Search for the cell housing the specified text and yield its [X, Y] center coordinate. 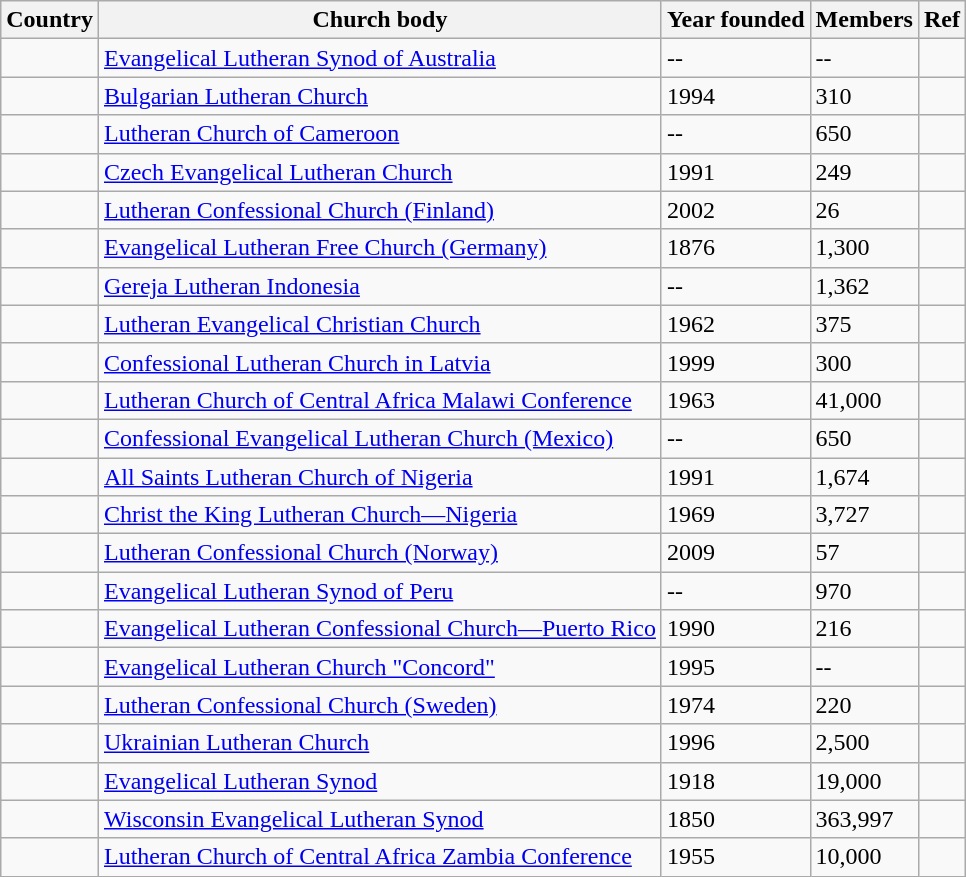
1963 [736, 400]
1,362 [864, 286]
310 [864, 96]
220 [864, 705]
375 [864, 324]
All Saints Lutheran Church of Nigeria [380, 477]
Ukrainian Lutheran Church [380, 743]
1850 [736, 819]
Czech Evangelical Lutheran Church [380, 172]
1974 [736, 705]
1969 [736, 515]
1918 [736, 781]
Evangelical Lutheran Confessional Church—Puerto Rico [380, 629]
19,000 [864, 781]
Evangelical Lutheran Free Church (Germany) [380, 248]
Lutheran Confessional Church (Norway) [380, 553]
Gereja Lutheran Indonesia [380, 286]
3,727 [864, 515]
Confessional Lutheran Church in Latvia [380, 362]
249 [864, 172]
Bulgarian Lutheran Church [380, 96]
1,674 [864, 477]
1990 [736, 629]
Evangelical Lutheran Synod of Australia [380, 58]
970 [864, 591]
Confessional Evangelical Lutheran Church (Mexico) [380, 438]
Wisconsin Evangelical Lutheran Synod [380, 819]
Members [864, 20]
Evangelical Lutheran Church "Concord" [380, 667]
2009 [736, 553]
Evangelical Lutheran Synod of Peru [380, 591]
Lutheran Confessional Church (Sweden) [380, 705]
1995 [736, 667]
1996 [736, 743]
216 [864, 629]
1994 [736, 96]
1,300 [864, 248]
41,000 [864, 400]
Ref [942, 20]
1955 [736, 857]
57 [864, 553]
26 [864, 210]
10,000 [864, 857]
Lutheran Church of Central Africa Zambia Conference [380, 857]
1876 [736, 248]
Lutheran Church of Cameroon [380, 134]
Lutheran Evangelical Christian Church [380, 324]
1999 [736, 362]
Evangelical Lutheran Synod [380, 781]
Lutheran Church of Central Africa Malawi Conference [380, 400]
Christ the King Lutheran Church—Nigeria [380, 515]
Church body [380, 20]
Country [50, 20]
Year founded [736, 20]
1962 [736, 324]
2,500 [864, 743]
300 [864, 362]
363,997 [864, 819]
Lutheran Confessional Church (Finland) [380, 210]
2002 [736, 210]
